Capture the cell that displays the provided text and extract its [X, Y] central coordinate. 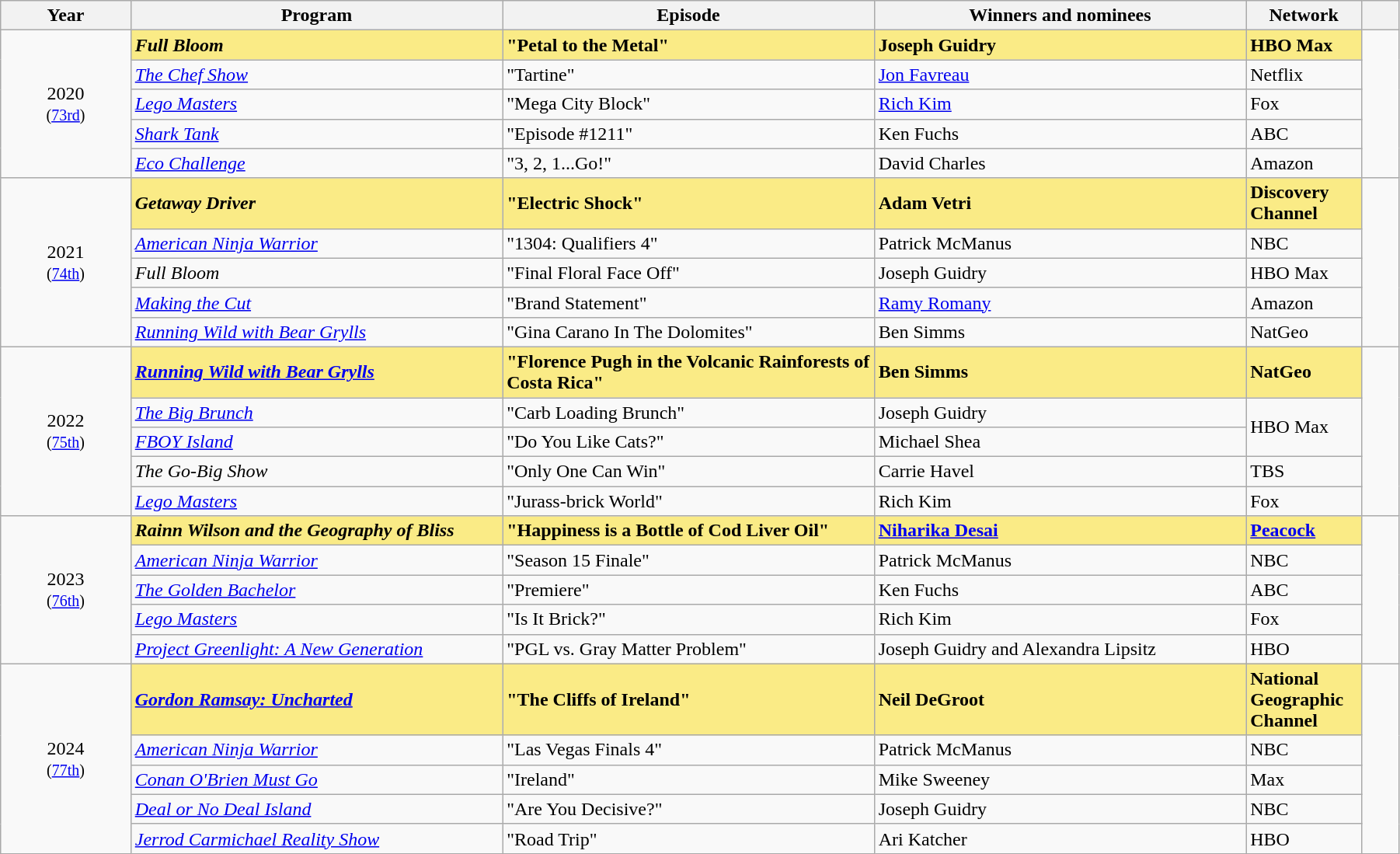
"The Cliffs of Ireland" [688, 699]
"Episode #1211" [688, 134]
"Mega City Block" [688, 104]
Adam Vetri [1060, 204]
"Only One Can Win" [688, 472]
TBS [1304, 472]
Ari Katcher [1060, 838]
"Tartine" [688, 75]
Netflix [1304, 75]
Gordon Ramsay: Uncharted [316, 699]
2020(73rd) [65, 104]
The Big Brunch [316, 413]
2023(76th) [65, 590]
"PGL vs. Gray Matter Problem" [688, 649]
The Go-Big Show [316, 472]
Conan O'Brien Must Go [316, 779]
"Petal to the Metal" [688, 45]
Jon Favreau [1060, 75]
"Gina Carano In The Dolomites" [688, 332]
"Is It Brick?" [688, 619]
"Ireland" [688, 779]
"Final Floral Face Off" [688, 273]
"Season 15 Finale" [688, 560]
Winners and nominees [1060, 16]
David Charles [1060, 163]
Joseph Guidry and Alexandra Lipsitz [1060, 649]
Program [316, 16]
Project Greenlight: A New Generation [316, 649]
"3, 2, 1...Go!" [688, 163]
Ramy Romany [1060, 302]
Niharika Desai [1060, 531]
Neil DeGroot [1060, 699]
"Jurass-brick World" [688, 501]
Michael Shea [1060, 442]
Max [1304, 779]
"Are You Decisive?" [688, 809]
"Road Trip" [688, 838]
Year [65, 16]
"1304: Qualifiers 4" [688, 243]
National Geographic Channel [1304, 699]
Shark Tank [316, 134]
The Golden Bachelor [316, 590]
Rainn Wilson and the Geography of Bliss [316, 531]
The Chef Show [316, 75]
FBOY Island [316, 442]
Jerrod Carmichael Reality Show [316, 838]
"Brand Statement" [688, 302]
Getaway Driver [316, 204]
2022(75th) [65, 430]
"Happiness is a Bottle of Cod Liver Oil" [688, 531]
Carrie Havel [1060, 472]
2021(74th) [65, 263]
"Do You Like Cats?" [688, 442]
Discovery Channel [1304, 204]
"Florence Pugh in the Volcanic Rainforests of Costa Rica" [688, 371]
Episode [688, 16]
"Las Vegas Finals 4" [688, 750]
"Carb Loading Brunch" [688, 413]
"Electric Shock" [688, 204]
2024(77th) [65, 758]
Network [1304, 16]
"Premiere" [688, 590]
Peacock [1304, 531]
Eco Challenge [316, 163]
Deal or No Deal Island [316, 809]
Mike Sweeney [1060, 779]
Making the Cut [316, 302]
